Find where the given text appears and provide that cell's center as (X, Y) coordinate. 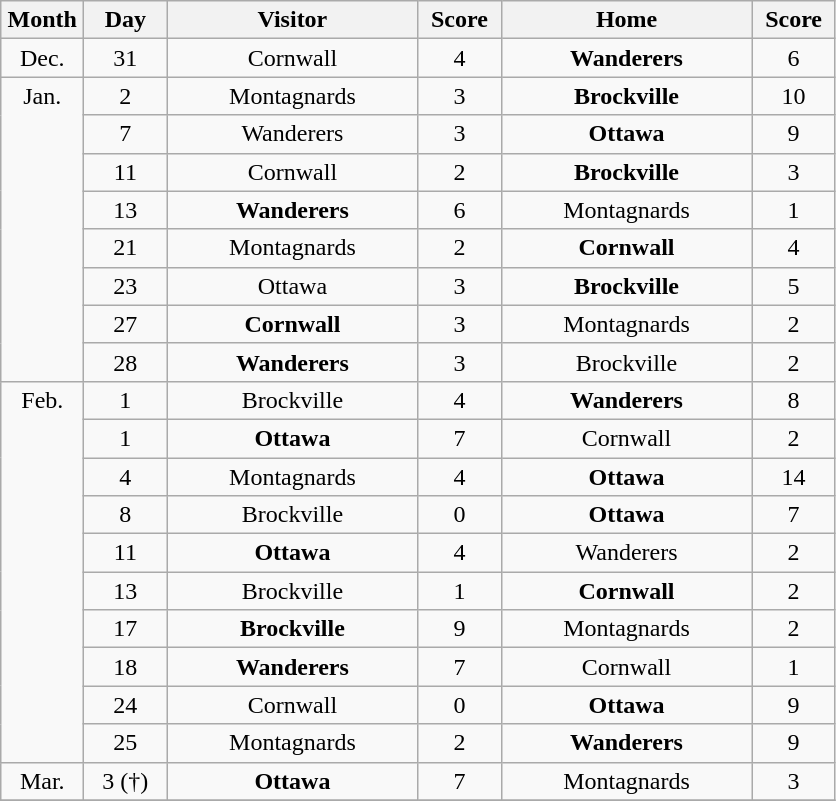
24 (126, 705)
3 (†) (126, 781)
14 (794, 477)
10 (794, 96)
31 (126, 58)
Jan. (42, 229)
5 (794, 286)
Mar. (42, 781)
23 (126, 286)
Home (626, 20)
Feb. (42, 572)
Visitor (292, 20)
28 (126, 362)
Month (42, 20)
21 (126, 248)
27 (126, 324)
Dec. (42, 58)
Day (126, 20)
18 (126, 667)
25 (126, 743)
17 (126, 629)
